From the cell containing the given text, extract its center point as [X, Y] coordinate. 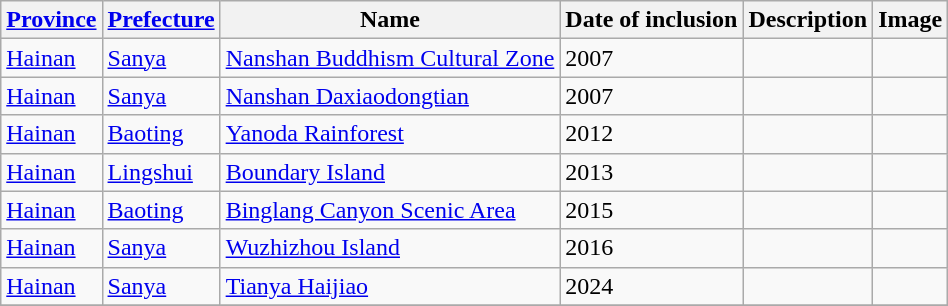
Name [390, 20]
Province [52, 20]
Nanshan Daxiaodongtian [390, 96]
Binglang Canyon Scenic Area [390, 210]
Lingshui [161, 172]
2013 [652, 172]
2016 [652, 248]
Date of inclusion [652, 20]
2012 [652, 134]
Description [808, 20]
Boundary Island [390, 172]
Yanoda Rainforest [390, 134]
2024 [652, 286]
Nanshan Buddhism Cultural Zone [390, 58]
Prefecture [161, 20]
2015 [652, 210]
Image [910, 20]
Tianya Haijiao [390, 286]
Wuzhizhou Island [390, 248]
